Find where the given text appears and provide that cell's center as [X, Y] coordinate. 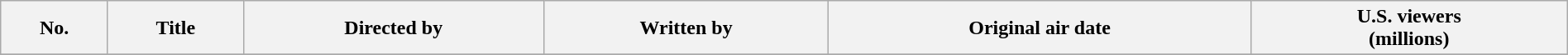
Title [175, 28]
Directed by [394, 28]
U.S. viewers(millions) [1409, 28]
No. [55, 28]
Original air date [1040, 28]
Written by [686, 28]
